Provide the (x, y) coordinate of the cell's center where the given text is located.  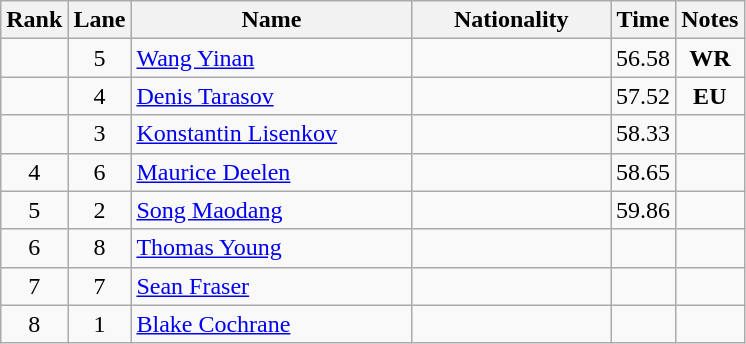
59.86 (644, 210)
WR (710, 58)
Lane (100, 20)
3 (100, 134)
Name (272, 20)
2 (100, 210)
56.58 (644, 58)
EU (710, 96)
58.65 (644, 172)
Thomas Young (272, 248)
Rank (34, 20)
57.52 (644, 96)
Konstantin Lisenkov (272, 134)
Blake Cochrane (272, 324)
Wang Yinan (272, 58)
Maurice Deelen (272, 172)
Denis Tarasov (272, 96)
Song Maodang (272, 210)
1 (100, 324)
58.33 (644, 134)
Sean Fraser (272, 286)
Time (644, 20)
Notes (710, 20)
Nationality (512, 20)
